Locate the cell with the specified text and output its (X, Y) center coordinate. 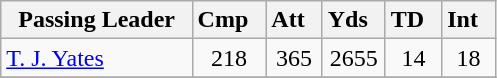
Att (294, 20)
14 (413, 58)
Int (469, 20)
218 (229, 58)
Passing Leader (96, 20)
Cmp (229, 20)
18 (469, 58)
Yds (354, 20)
365 (294, 58)
2655 (354, 58)
TD (413, 20)
T. J. Yates (96, 58)
